For the text-containing cell, return its midpoint in (X, Y) coordinate format. 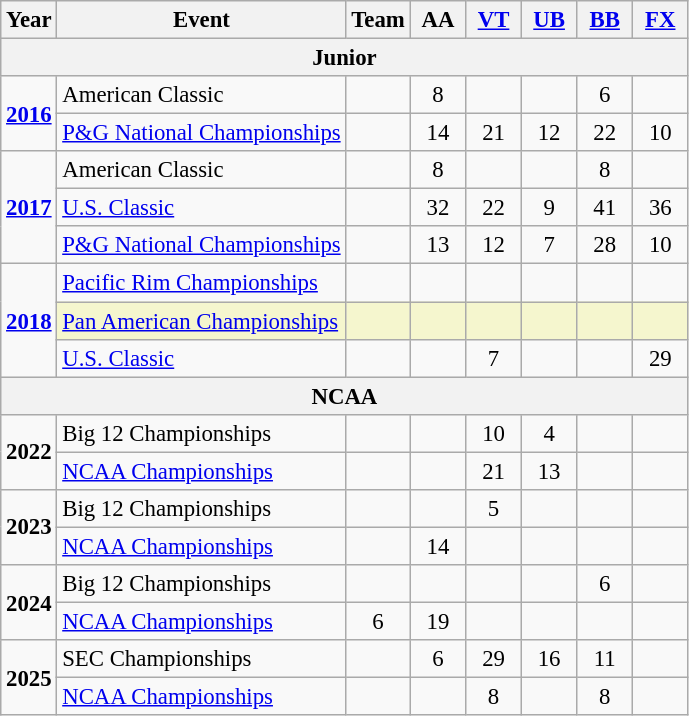
SEC Championships (202, 659)
16 (549, 659)
2022 (29, 452)
36 (661, 208)
BB (605, 20)
19 (438, 621)
AA (438, 20)
Year (29, 20)
Pan American Championships (202, 321)
11 (605, 659)
9 (549, 208)
2017 (29, 208)
FX (661, 20)
2025 (29, 678)
28 (605, 245)
Pacific Rim Championships (202, 283)
2023 (29, 528)
5 (494, 509)
32 (438, 208)
2024 (29, 602)
Team (378, 20)
4 (549, 433)
VT (494, 20)
2016 (29, 114)
UB (549, 20)
Junior (344, 58)
NCAA (344, 396)
Event (202, 20)
41 (605, 208)
2018 (29, 320)
